Find where the given text appears and provide that cell's center as (X, Y) coordinate. 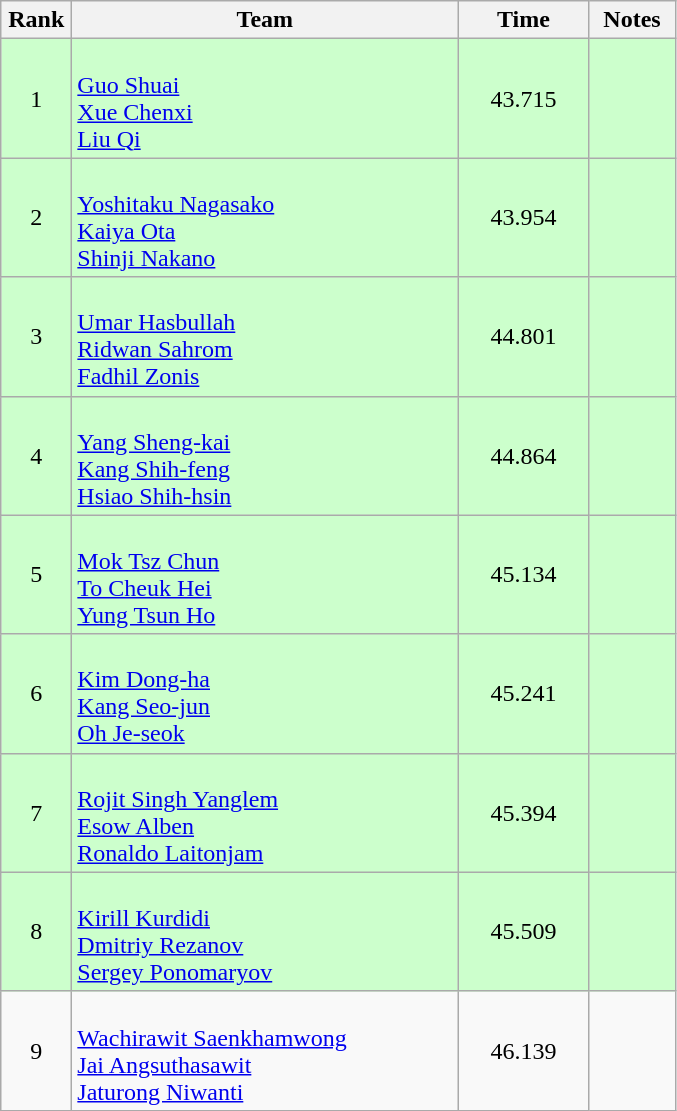
43.715 (524, 98)
45.509 (524, 932)
Umar HasbullahRidwan SahromFadhil Zonis (265, 336)
Wachirawit SaenkhamwongJai AngsuthasawitJaturong Niwanti (265, 1050)
Mok Tsz ChunTo Cheuk HeiYung Tsun Ho (265, 574)
Notes (632, 20)
Yoshitaku NagasakoKaiya OtaShinji Nakano (265, 218)
Rank (36, 20)
5 (36, 574)
2 (36, 218)
7 (36, 812)
Guo ShuaiXue ChenxiLiu Qi (265, 98)
9 (36, 1050)
46.139 (524, 1050)
45.241 (524, 694)
44.801 (524, 336)
8 (36, 932)
45.394 (524, 812)
Time (524, 20)
4 (36, 456)
43.954 (524, 218)
3 (36, 336)
Rojit Singh YanglemEsow AlbenRonaldo Laitonjam (265, 812)
44.864 (524, 456)
6 (36, 694)
Kirill KurdidiDmitriy RezanovSergey Ponomaryov (265, 932)
Team (265, 20)
Yang Sheng-kaiKang Shih-fengHsiao Shih-hsin (265, 456)
45.134 (524, 574)
1 (36, 98)
Kim Dong-haKang Seo-junOh Je-seok (265, 694)
